Output the (x, y) coordinate of the center of the cell containing the given text.  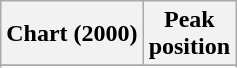
Peakposition (189, 34)
Chart (2000) (72, 34)
